Extract the (x, y) coordinate from the center of the cell holding the provided text.  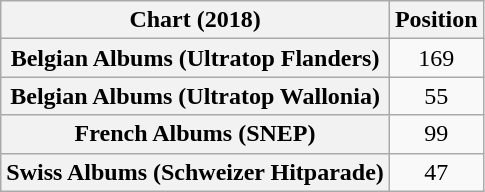
47 (436, 172)
99 (436, 134)
Swiss Albums (Schweizer Hitparade) (196, 172)
55 (436, 96)
Position (436, 20)
Belgian Albums (Ultratop Flanders) (196, 58)
Chart (2018) (196, 20)
French Albums (SNEP) (196, 134)
169 (436, 58)
Belgian Albums (Ultratop Wallonia) (196, 96)
